Output the [x, y] coordinate of the center of the cell containing the given text.  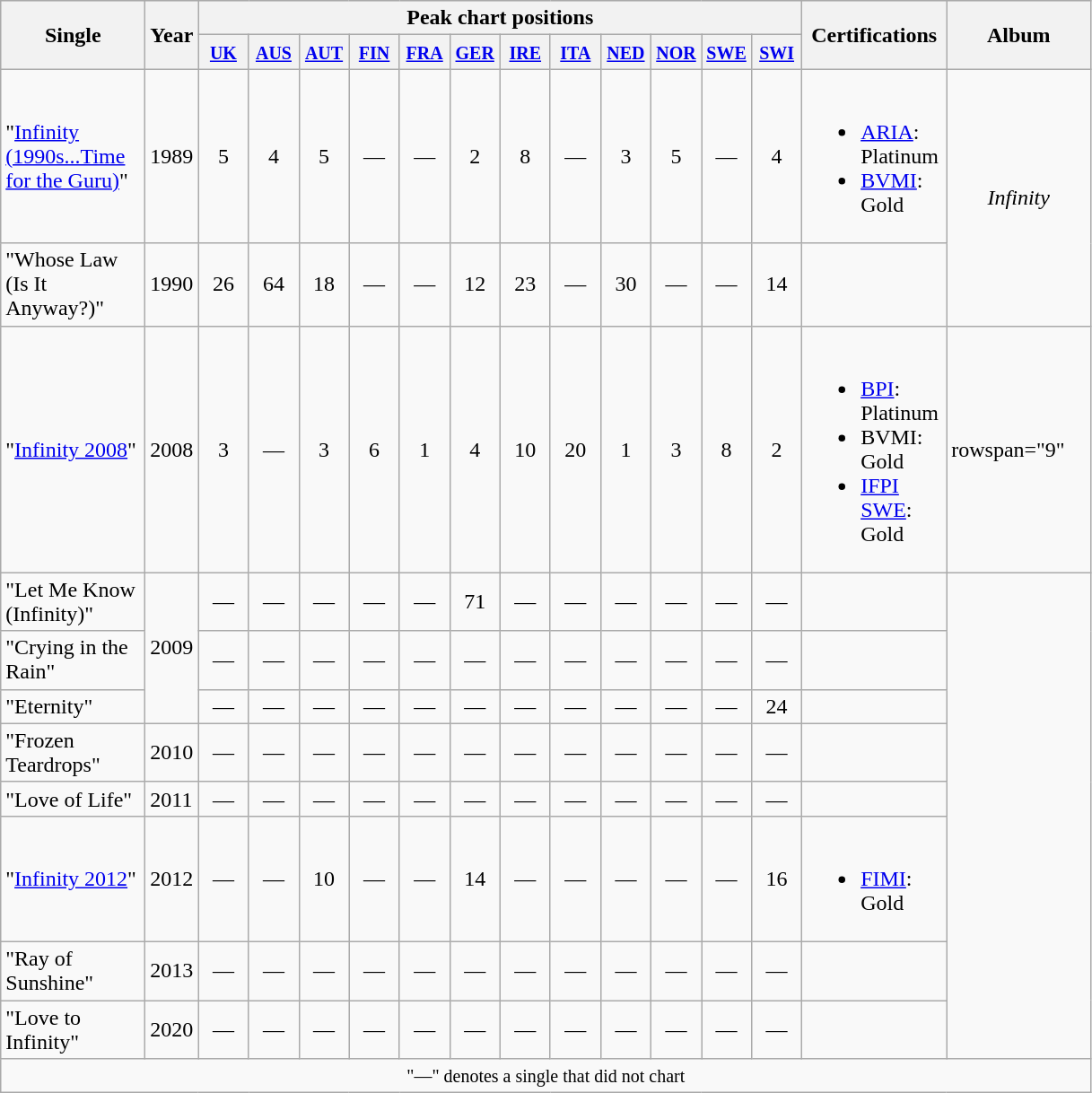
GER [475, 52]
BPI: PlatinumBVMI: GoldIFPI SWE: Gold [874, 449]
Certifications [874, 35]
Album [1019, 35]
"Love of Life" [74, 799]
FIMI: Gold [874, 879]
AUT [324, 52]
2010 [172, 752]
"Infinity (1990s...Time for the Guru)" [74, 156]
16 [777, 879]
FIN [374, 52]
AUS [274, 52]
ARIA: PlatinumBVMI: Gold [874, 156]
2009 [172, 648]
SWE [727, 52]
23 [525, 284]
UK [223, 52]
― [727, 156]
NED [625, 52]
26 [223, 284]
2011 [172, 799]
IRE [525, 52]
Peak chart positions [501, 18]
"Let Me Know (Infinity)" [74, 601]
"Love to Infinity" [74, 1028]
1989 [172, 156]
Year [172, 35]
rowspan="9" [1019, 449]
"Infinity 2008" [74, 449]
ITA [575, 52]
2008 [172, 449]
20 [575, 449]
FRA [424, 52]
1990 [172, 284]
30 [625, 284]
64 [274, 284]
2012 [172, 879]
"Eternity" [74, 706]
SWI [777, 52]
"Ray of Sunshine" [74, 971]
"Infinity 2012" [74, 879]
Single [74, 35]
2020 [172, 1028]
24 [777, 706]
"Frozen Teardrops" [74, 752]
"Whose Law (Is It Anyway?)" [74, 284]
Infinity [1019, 197]
6 [374, 449]
18 [324, 284]
2013 [172, 971]
12 [475, 284]
71 [475, 601]
"Crying in the Rain" [74, 660]
"—" denotes a single that did not chart [546, 1076]
NOR [676, 52]
